Find where the given text appears and provide that cell's center as [x, y] coordinate. 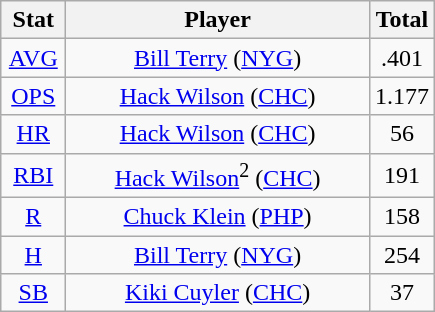
RBI [34, 176]
SB [34, 293]
.401 [402, 58]
Total [402, 20]
158 [402, 217]
OPS [34, 96]
HR [34, 134]
R [34, 217]
254 [402, 255]
Chuck Klein (PHP) [218, 217]
1.177 [402, 96]
AVG [34, 58]
Stat [34, 20]
Player [218, 20]
37 [402, 293]
56 [402, 134]
191 [402, 176]
H [34, 255]
Kiki Cuyler (CHC) [218, 293]
Hack Wilson2 (CHC) [218, 176]
